Detect which cell encompasses the target text, then output its [X, Y] center coordinate. 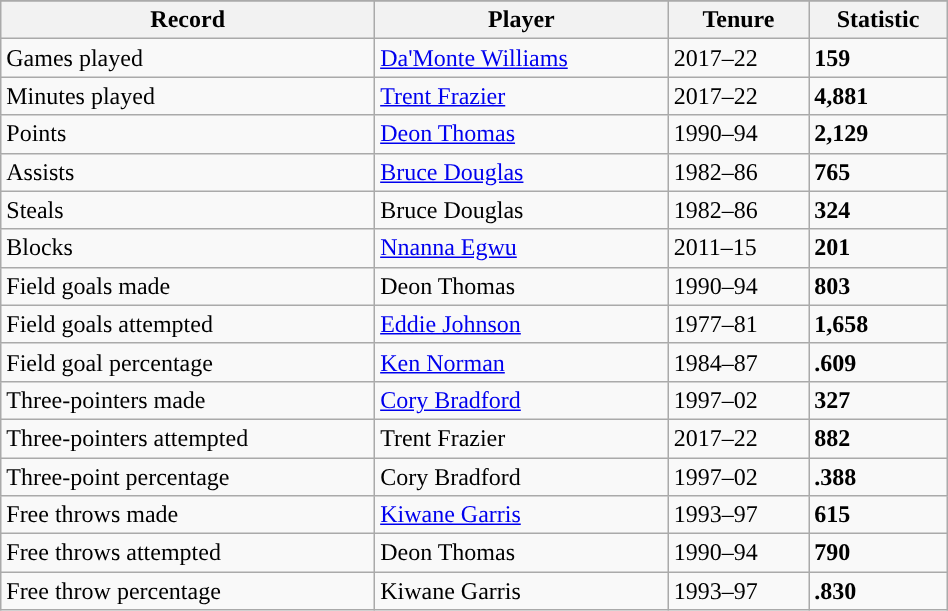
Da'Monte Williams [522, 58]
Field goals attempted [188, 324]
790 [878, 553]
2,129 [878, 134]
1977–81 [738, 324]
Points [188, 134]
Nnanna Egwu [522, 248]
.830 [878, 591]
615 [878, 515]
Statistic [878, 20]
Player [522, 20]
Steals [188, 210]
Free throw percentage [188, 591]
Free throws attempted [188, 553]
4,881 [878, 96]
Three-point percentage [188, 477]
Ken Norman [522, 362]
Assists [188, 172]
Three-pointers made [188, 400]
Field goal percentage [188, 362]
Games played [188, 58]
.388 [878, 477]
324 [878, 210]
Free throws made [188, 515]
1,658 [878, 324]
2011–15 [738, 248]
159 [878, 58]
765 [878, 172]
327 [878, 400]
803 [878, 286]
201 [878, 248]
Eddie Johnson [522, 324]
1984–87 [738, 362]
Three-pointers attempted [188, 438]
Field goals made [188, 286]
Minutes played [188, 96]
Blocks [188, 248]
.609 [878, 362]
Record [188, 20]
882 [878, 438]
Tenure [738, 20]
